Capture the cell that displays the provided text and extract its (x, y) central coordinate. 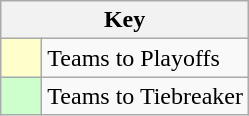
Teams to Tiebreaker (146, 96)
Key (125, 20)
Teams to Playoffs (146, 58)
